Detect which cell encompasses the target text, then output its [X, Y] center coordinate. 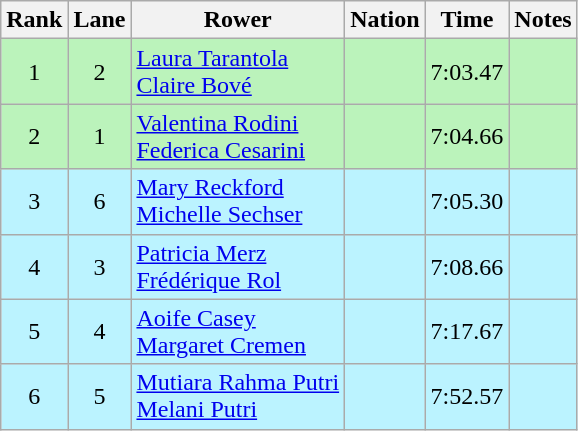
Mutiara Rahma PutriMelani Putri [238, 396]
Rank [34, 20]
7:08.66 [467, 266]
7:04.66 [467, 136]
Aoife CaseyMargaret Cremen [238, 332]
Time [467, 20]
7:03.47 [467, 72]
7:05.30 [467, 202]
Nation [385, 20]
Rower [238, 20]
7:52.57 [467, 396]
Mary ReckfordMichelle Sechser [238, 202]
Patricia MerzFrédérique Rol [238, 266]
Laura TarantolaClaire Bové [238, 72]
7:17.67 [467, 332]
Lane [100, 20]
Valentina RodiniFederica Cesarini [238, 136]
Notes [543, 20]
